Locate the cell with the specified text and output its [X, Y] center coordinate. 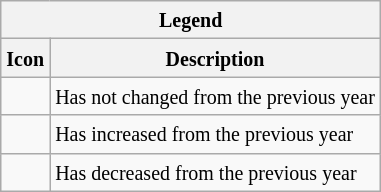
Description [216, 58]
Has decreased from the previous year [216, 172]
Has not changed from the previous year [216, 96]
Icon [26, 58]
Has increased from the previous year [216, 134]
Legend [191, 20]
